Provide the [X, Y] coordinate of the cell's center where the given text is located.  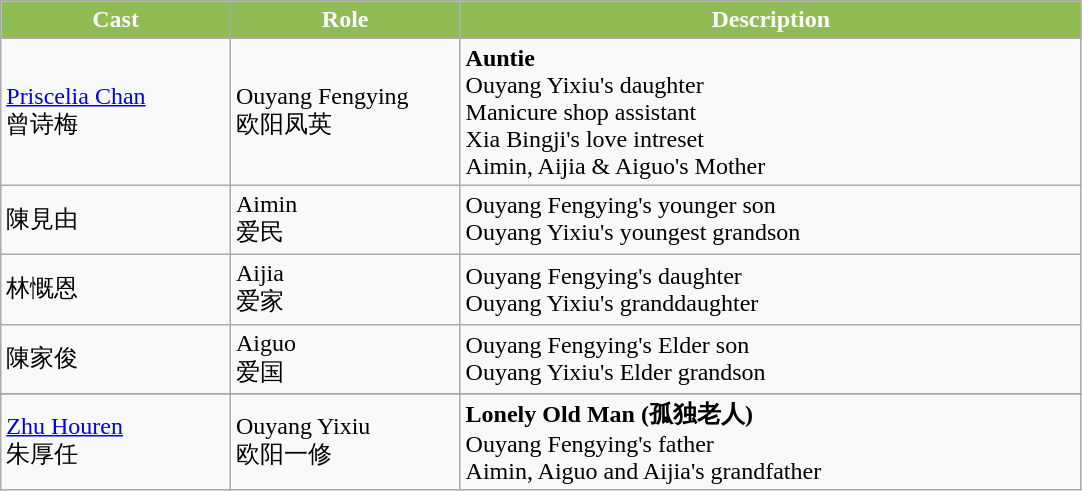
Auntie Ouyang Yixiu's daughter Manicure shop assistant Xia Bingji's love intreset Aimin, Aijia & Aiguo's Mother [770, 112]
陳家俊 [116, 359]
Priscelia Chan 曾诗梅 [116, 112]
Ouyang Fengying's daughter Ouyang Yixiu's granddaughter [770, 289]
陳見由 [116, 220]
Description [770, 20]
Ouyang Yixiu 欧阳一修 [345, 442]
Aimin 爱民 [345, 220]
Lonely Old Man (孤独老人) Ouyang Fengying's father Aimin, Aiguo and Aijia's grandfather [770, 442]
Aijia 爱家 [345, 289]
Aiguo 爱国 [345, 359]
Ouyang Fengying's Elder son Ouyang Yixiu's Elder grandson [770, 359]
Zhu Houren 朱厚任 [116, 442]
Ouyang Fengying 欧阳凤英 [345, 112]
林慨恩 [116, 289]
Ouyang Fengying's younger son Ouyang Yixiu's youngest grandson [770, 220]
Role [345, 20]
Cast [116, 20]
